Return (x, y) of the center of cell containing provided text 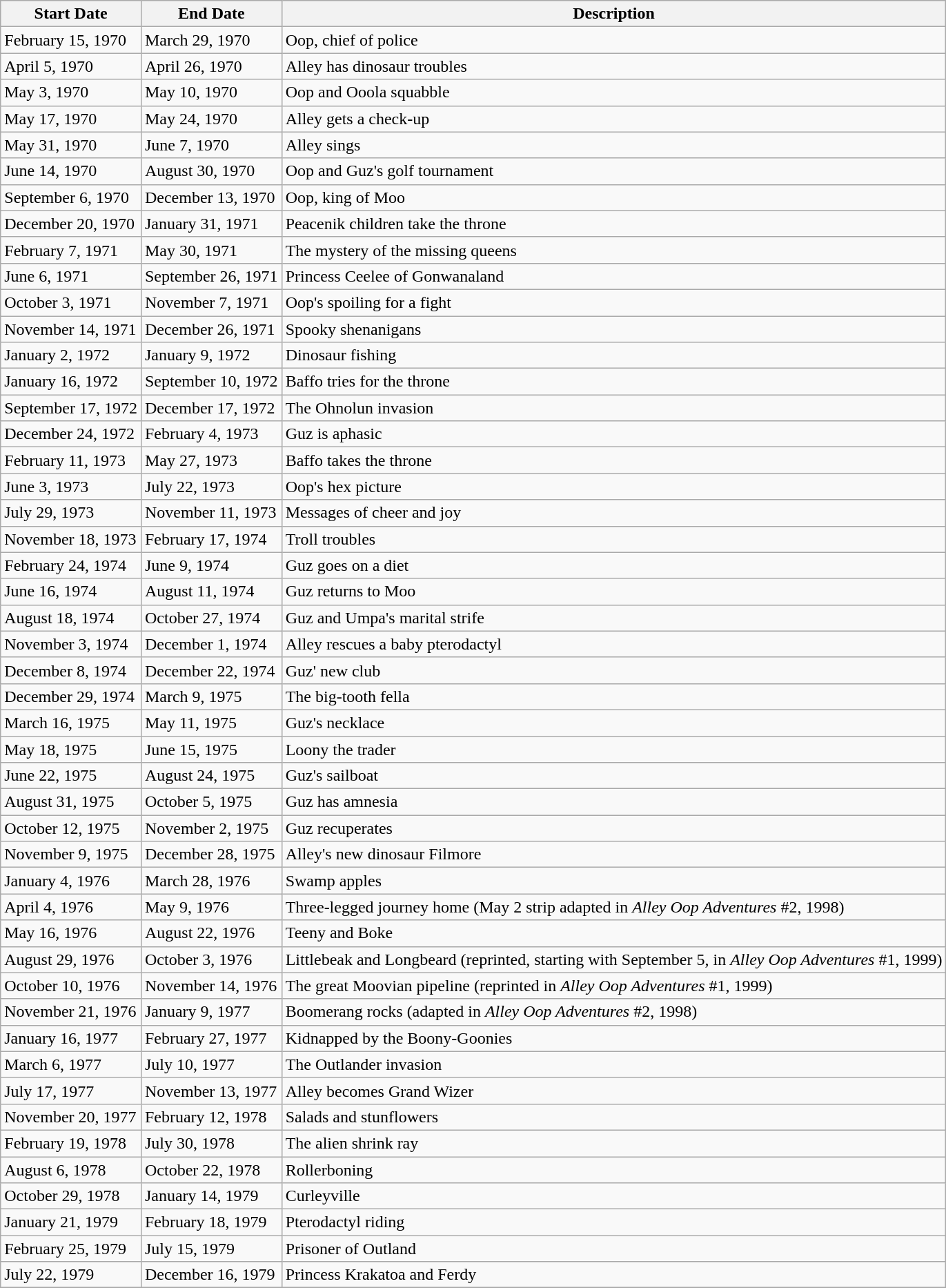
May 10, 1970 (211, 92)
May 17, 1970 (71, 119)
The big-tooth fella (614, 696)
Rollerboning (614, 1170)
August 24, 1975 (211, 776)
June 14, 1970 (71, 171)
January 9, 1977 (211, 1012)
December 17, 1972 (211, 408)
August 18, 1974 (71, 618)
Guz returns to Moo (614, 592)
October 22, 1978 (211, 1170)
Curleyville (614, 1196)
Teeny and Boke (614, 933)
January 14, 1979 (211, 1196)
Alley becomes Grand Wizer (614, 1091)
Start Date (71, 14)
July 22, 1979 (71, 1275)
May 16, 1976 (71, 933)
November 21, 1976 (71, 1012)
July 22, 1973 (211, 487)
November 14, 1976 (211, 986)
February 24, 1974 (71, 565)
June 15, 1975 (211, 749)
Alley sings (614, 145)
July 17, 1977 (71, 1091)
Baffo takes the throne (614, 460)
January 4, 1976 (71, 881)
Alley gets a check-up (614, 119)
June 7, 1970 (211, 145)
February 19, 1978 (71, 1143)
Boomerang rocks (adapted in Alley Oop Adventures #2, 1998) (614, 1012)
February 11, 1973 (71, 460)
February 18, 1979 (211, 1222)
June 16, 1974 (71, 592)
Description (614, 14)
Messages of cheer and joy (614, 513)
September 10, 1972 (211, 382)
July 10, 1977 (211, 1064)
November 13, 1977 (211, 1091)
Troll troubles (614, 539)
Prisoner of Outland (614, 1249)
October 10, 1976 (71, 986)
March 9, 1975 (211, 696)
August 6, 1978 (71, 1170)
December 24, 1972 (71, 434)
October 29, 1978 (71, 1196)
Oop and Guz's golf tournament (614, 171)
Peacenik children take the throne (614, 224)
June 22, 1975 (71, 776)
May 11, 1975 (211, 723)
May 24, 1970 (211, 119)
Guz' new club (614, 670)
Guz's sailboat (614, 776)
September 17, 1972 (71, 408)
July 30, 1978 (211, 1143)
August 30, 1970 (211, 171)
November 20, 1977 (71, 1117)
Oop's spoiling for a fight (614, 302)
November 2, 1975 (211, 828)
August 22, 1976 (211, 933)
Oop's hex picture (614, 487)
February 7, 1971 (71, 250)
Three-legged journey home (May 2 strip adapted in Alley Oop Adventures #2, 1998) (614, 907)
October 3, 1971 (71, 302)
Guz is aphasic (614, 434)
July 15, 1979 (211, 1249)
Swamp apples (614, 881)
December 28, 1975 (211, 855)
December 8, 1974 (71, 670)
April 5, 1970 (71, 66)
October 5, 1975 (211, 802)
March 6, 1977 (71, 1064)
May 9, 1976 (211, 907)
Oop, chief of police (614, 40)
May 18, 1975 (71, 749)
October 12, 1975 (71, 828)
Littlebeak and Longbeard (reprinted, starting with September 5, in Alley Oop Adventures #1, 1999) (614, 959)
Alley's new dinosaur Filmore (614, 855)
November 9, 1975 (71, 855)
November 14, 1971 (71, 329)
Kidnapped by the Boony-Goonies (614, 1038)
November 3, 1974 (71, 644)
Loony the trader (614, 749)
The Outlander invasion (614, 1064)
Alley rescues a baby pterodactyl (614, 644)
May 3, 1970 (71, 92)
The great Moovian pipeline (reprinted in Alley Oop Adventures #1, 1999) (614, 986)
Alley has dinosaur troubles (614, 66)
September 6, 1970 (71, 197)
Princess Ceelee of Gonwanaland (614, 276)
End Date (211, 14)
January 16, 1972 (71, 382)
Salads and stunflowers (614, 1117)
Oop and Ooola squabble (614, 92)
March 28, 1976 (211, 881)
February 12, 1978 (211, 1117)
January 16, 1977 (71, 1038)
The Ohnolun invasion (614, 408)
December 20, 1970 (71, 224)
October 3, 1976 (211, 959)
Princess Krakatoa and Ferdy (614, 1275)
February 17, 1974 (211, 539)
December 16, 1979 (211, 1275)
Guz has amnesia (614, 802)
The mystery of the missing queens (614, 250)
February 27, 1977 (211, 1038)
April 26, 1970 (211, 66)
January 31, 1971 (211, 224)
January 21, 1979 (71, 1222)
Guz's necklace (614, 723)
March 29, 1970 (211, 40)
December 13, 1970 (211, 197)
Pterodactyl riding (614, 1222)
June 9, 1974 (211, 565)
February 15, 1970 (71, 40)
June 6, 1971 (71, 276)
December 22, 1974 (211, 670)
March 16, 1975 (71, 723)
November 18, 1973 (71, 539)
Guz recuperates (614, 828)
Oop, king of Moo (614, 197)
October 27, 1974 (211, 618)
Spooky shenanigans (614, 329)
April 4, 1976 (71, 907)
May 30, 1971 (211, 250)
May 31, 1970 (71, 145)
August 11, 1974 (211, 592)
November 11, 1973 (211, 513)
December 1, 1974 (211, 644)
November 7, 1971 (211, 302)
May 27, 1973 (211, 460)
Guz and Umpa's marital strife (614, 618)
January 9, 1972 (211, 355)
December 29, 1974 (71, 696)
August 29, 1976 (71, 959)
The alien shrink ray (614, 1143)
July 29, 1973 (71, 513)
December 26, 1971 (211, 329)
Dinosaur fishing (614, 355)
January 2, 1972 (71, 355)
February 4, 1973 (211, 434)
Guz goes on a diet (614, 565)
June 3, 1973 (71, 487)
Baffo tries for the throne (614, 382)
August 31, 1975 (71, 802)
February 25, 1979 (71, 1249)
September 26, 1971 (211, 276)
